Scan for the cell matching the given text and deliver its [X, Y] coordinate at center. 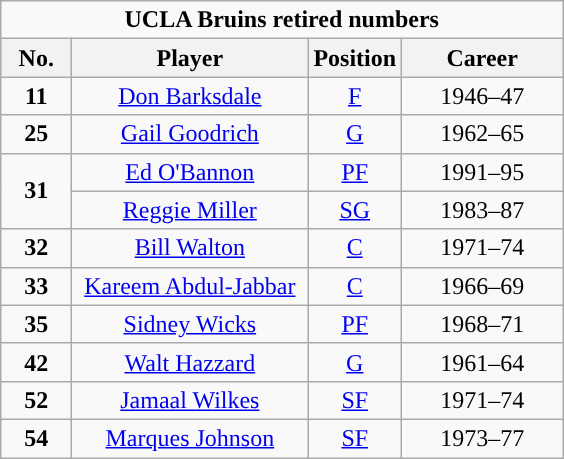
1961–64 [482, 362]
Don Barksdale [190, 96]
F [355, 96]
1973–77 [482, 438]
1983–87 [482, 210]
UCLA Bruins retired numbers [282, 20]
Jamaal Wilkes [190, 400]
Position [355, 58]
No. [36, 58]
54 [36, 438]
25 [36, 134]
32 [36, 248]
31 [36, 191]
1991–95 [482, 172]
1968–71 [482, 324]
Sidney Wicks [190, 324]
Career [482, 58]
1962–65 [482, 134]
SG [355, 210]
35 [36, 324]
Player [190, 58]
1946–47 [482, 96]
52 [36, 400]
Gail Goodrich [190, 134]
1966–69 [482, 286]
11 [36, 96]
Ed O'Bannon [190, 172]
Marques Johnson [190, 438]
33 [36, 286]
Walt Hazzard [190, 362]
Reggie Miller [190, 210]
Bill Walton [190, 248]
Kareem Abdul-Jabbar [190, 286]
42 [36, 362]
